Return (x, y) of the center of cell containing provided text 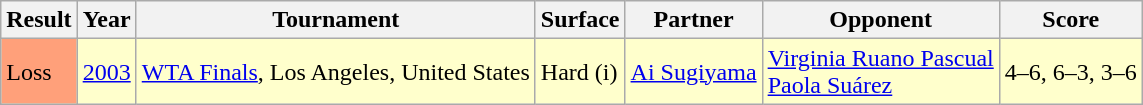
Year (106, 20)
Result (39, 20)
Score (1070, 20)
Partner (694, 20)
Ai Sugiyama (694, 72)
Opponent (880, 20)
Hard (i) (580, 72)
Loss (39, 72)
WTA Finals, Los Angeles, United States (336, 72)
Surface (580, 20)
2003 (106, 72)
Tournament (336, 20)
4–6, 6–3, 3–6 (1070, 72)
Virginia Ruano Pascual Paola Suárez (880, 72)
